Determine the (x, y) coordinate at the center of the cell enclosing the given text.  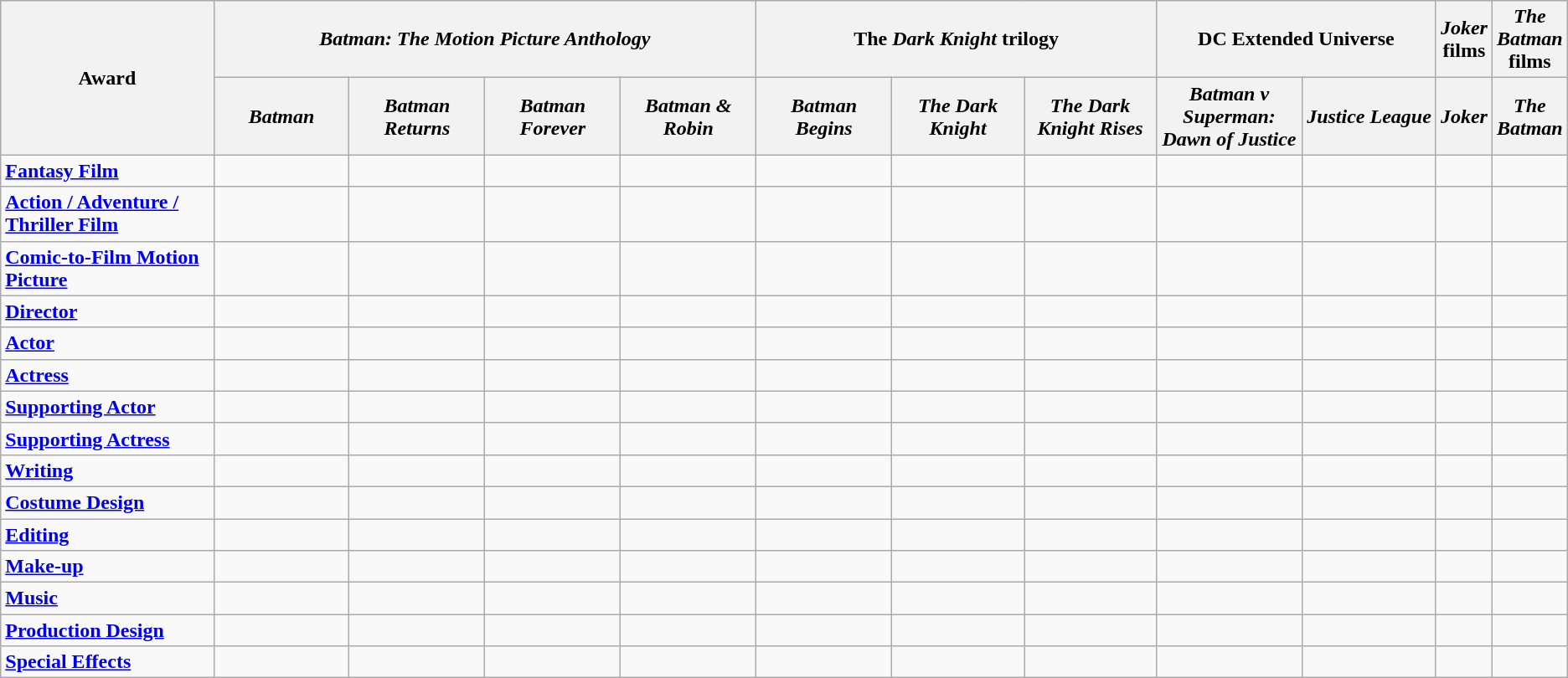
Action / Adventure / Thriller Film (107, 214)
Batman (281, 116)
Production Design (107, 630)
Justice League (1369, 116)
Batman Begins (824, 116)
Joker (1464, 116)
Fantasy Film (107, 171)
Batman v Superman: Dawn of Justice (1229, 116)
Director (107, 311)
DC Extended Universe (1296, 39)
Editing (107, 535)
Batman Forever (553, 116)
Music (107, 598)
The Dark Knight (958, 116)
Make-up (107, 567)
Writing (107, 470)
Joker films (1464, 39)
Comic-to-Film Motion Picture (107, 268)
Actress (107, 375)
The Batman (1529, 116)
The Dark Knight trilogy (957, 39)
Batman Returns (417, 116)
Supporting Actress (107, 439)
Batman: The Motion Picture Anthology (485, 39)
Award (107, 78)
The Dark Knight Rises (1091, 116)
The Batman films (1529, 39)
Special Effects (107, 662)
Supporting Actor (107, 407)
Actor (107, 343)
Batman & Robin (689, 116)
Costume Design (107, 502)
